Identify which cell holds the provided text, then report its [X, Y] central coordinate. 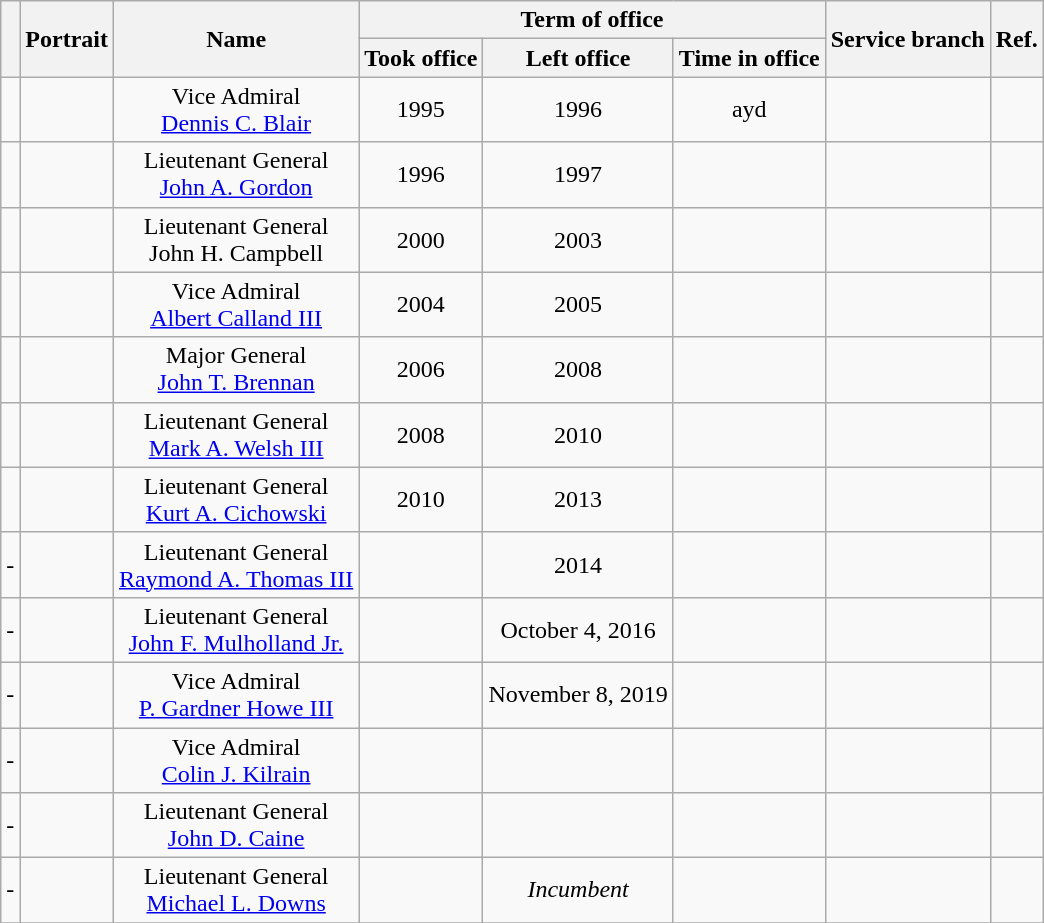
Major GeneralJohn T. Brennan [236, 370]
Service branch [908, 39]
Portrait [67, 39]
Lieutenant GeneralJohn D. Caine [236, 826]
Lieutenant GeneralJohn H. Campbell [236, 240]
Took office [421, 58]
November 8, 2019 [578, 694]
ayd [749, 110]
1997 [578, 174]
Ref. [1016, 39]
Time in office [749, 58]
1995 [421, 110]
Vice AdmiralAlbert Calland III [236, 304]
2003 [578, 240]
2013 [578, 500]
Lieutenant GeneralRaymond A. Thomas III [236, 564]
Vice AdmiralColin J. Kilrain [236, 760]
October 4, 2016 [578, 630]
Lieutenant GeneralMark A. Welsh III [236, 434]
2004 [421, 304]
Lieutenant GeneralMichael L. Downs [236, 890]
Lieutenant GeneralKurt A. Cichowski [236, 500]
Name [236, 39]
Lieutenant GeneralJohn F. Mulholland Jr. [236, 630]
Left office [578, 58]
2005 [578, 304]
2000 [421, 240]
2014 [578, 564]
Vice AdmiralP. Gardner Howe III [236, 694]
Incumbent [578, 890]
2006 [421, 370]
Term of office [592, 20]
Lieutenant GeneralJohn A. Gordon [236, 174]
Vice AdmiralDennis C. Blair [236, 110]
